Provide the [X, Y] coordinate of the cell's center where the given text is located.  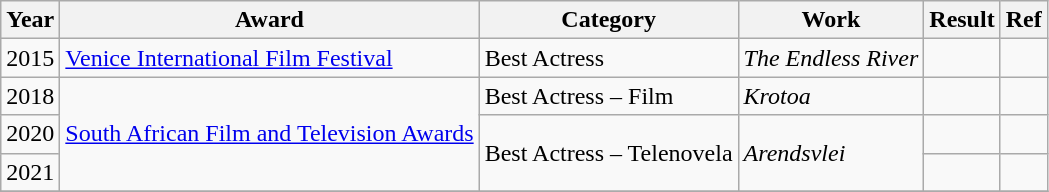
Best Actress – Film [608, 96]
Ref [1024, 20]
2020 [30, 134]
2021 [30, 172]
Award [270, 20]
Arendsvlei [831, 153]
Year [30, 20]
Category [608, 20]
Venice International Film Festival [270, 58]
South African Film and Television Awards [270, 134]
Result [962, 20]
2015 [30, 58]
Best Actress [608, 58]
Work [831, 20]
The Endless River [831, 58]
2018 [30, 96]
Best Actress – Telenovela [608, 153]
Krotoa [831, 96]
